Determine the [x, y] coordinate at the center of the cell enclosing the given text.  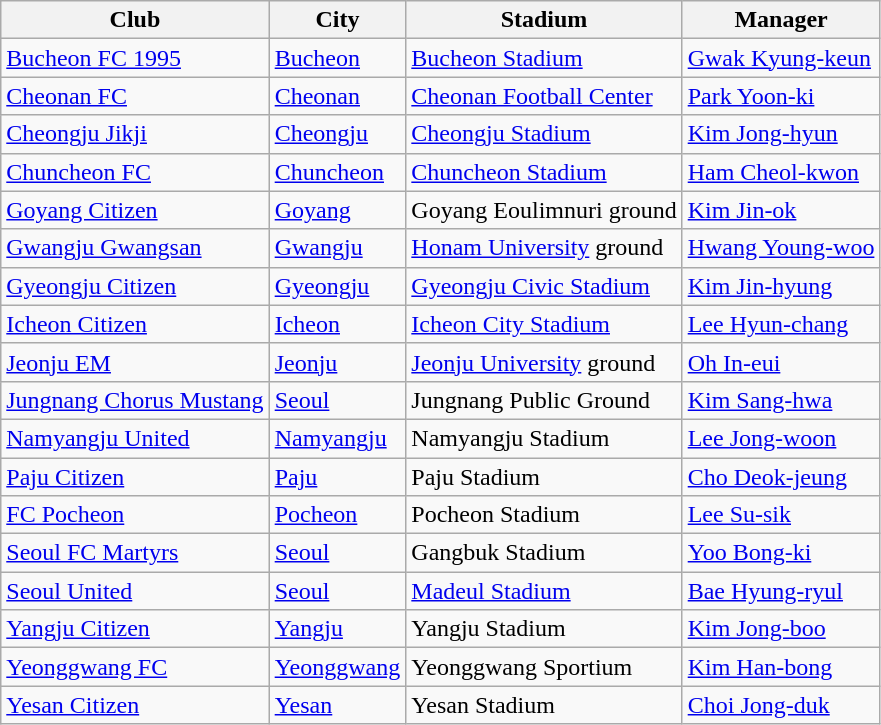
Paju [338, 477]
Jeonju [338, 362]
Gwangju Gwangsan [135, 248]
Pocheon Stadium [544, 515]
Lee Hyun-chang [781, 324]
Cheongju [338, 134]
Kim Jin-ok [781, 210]
Goyang Citizen [135, 210]
Gyeongju Citizen [135, 286]
Pocheon [338, 515]
Icheon City Stadium [544, 324]
Yangju Citizen [135, 629]
Yesan [338, 705]
Chuncheon FC [135, 172]
Yesan Stadium [544, 705]
Cheongju Stadium [544, 134]
FC Pocheon [135, 515]
Cheonan Football Center [544, 96]
Ham Cheol-kwon [781, 172]
Lee Jong-woon [781, 438]
Cheonan [338, 96]
Kim Han-bong [781, 667]
Bucheon Stadium [544, 58]
Cheongju Jikji [135, 134]
Cheonan FC [135, 96]
Kim Jong-boo [781, 629]
Yeonggwang Sportium [544, 667]
Paju Citizen [135, 477]
Bae Hyung-ryul [781, 591]
Goyang Eoulimnuri ground [544, 210]
Choi Jong-duk [781, 705]
Jeonju EM [135, 362]
Yangju Stadium [544, 629]
Paju Stadium [544, 477]
Namyangju United [135, 438]
Madeul Stadium [544, 591]
Yesan Citizen [135, 705]
Gyeongju Civic Stadium [544, 286]
Goyang [338, 210]
Namyangju [338, 438]
Stadium [544, 20]
Park Yoon-ki [781, 96]
Kim Jin-hyung [781, 286]
Bucheon FC 1995 [135, 58]
Gangbuk Stadium [544, 553]
Chuncheon [338, 172]
Seoul United [135, 591]
Hwang Young-woo [781, 248]
Yangju [338, 629]
Manager [781, 20]
Kim Sang-hwa [781, 400]
Gwak Kyung-keun [781, 58]
Oh In-eui [781, 362]
Icheon Citizen [135, 324]
Honam University ground [544, 248]
Jungnang Chorus Mustang [135, 400]
Jungnang Public Ground [544, 400]
Gyeongju [338, 286]
Yeonggwang FC [135, 667]
Chuncheon Stadium [544, 172]
Lee Su-sik [781, 515]
Icheon [338, 324]
Jeonju University ground [544, 362]
Club [135, 20]
Kim Jong-hyun [781, 134]
Seoul FC Martyrs [135, 553]
Yeonggwang [338, 667]
Gwangju [338, 248]
Yoo Bong-ki [781, 553]
Cho Deok-jeung [781, 477]
City [338, 20]
Namyangju Stadium [544, 438]
Bucheon [338, 58]
